Return (x, y) of the center of cell containing provided text 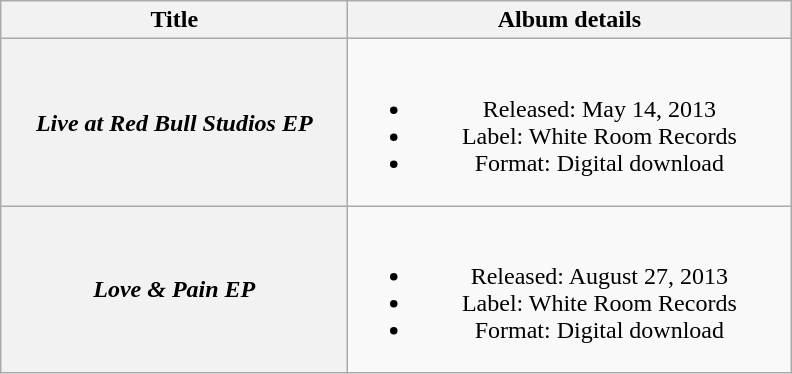
Album details (570, 20)
Released: August 27, 2013Label: White Room RecordsFormat: Digital download (570, 290)
Title (174, 20)
Love & Pain EP (174, 290)
Live at Red Bull Studios EP (174, 122)
Released: May 14, 2013Label: White Room RecordsFormat: Digital download (570, 122)
